Scan for the cell matching the given text and deliver its (X, Y) coordinate at center. 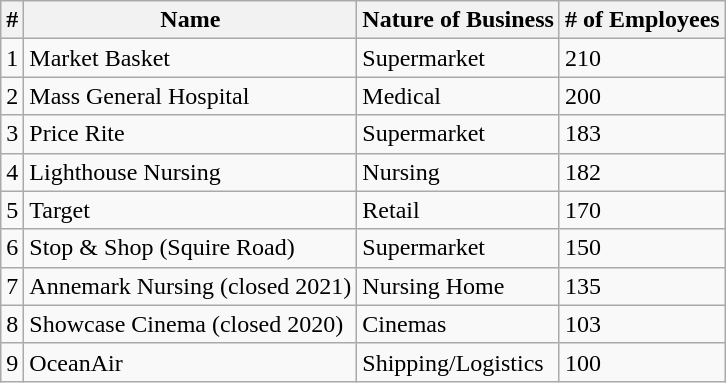
Medical (458, 96)
8 (12, 324)
5 (12, 210)
4 (12, 172)
103 (642, 324)
150 (642, 248)
6 (12, 248)
Nature of Business (458, 20)
Market Basket (190, 58)
OceanAir (190, 362)
Name (190, 20)
135 (642, 286)
Price Rite (190, 134)
Annemark Nursing (closed 2021) (190, 286)
2 (12, 96)
Stop & Shop (Squire Road) (190, 248)
# (12, 20)
Mass General Hospital (190, 96)
170 (642, 210)
Lighthouse Nursing (190, 172)
9 (12, 362)
Nursing (458, 172)
3 (12, 134)
182 (642, 172)
200 (642, 96)
Retail (458, 210)
100 (642, 362)
Target (190, 210)
7 (12, 286)
210 (642, 58)
Showcase Cinema (closed 2020) (190, 324)
Nursing Home (458, 286)
Shipping/Logistics (458, 362)
# of Employees (642, 20)
Cinemas (458, 324)
183 (642, 134)
1 (12, 58)
